Extract the [x, y] coordinate from the center of the cell holding the provided text.  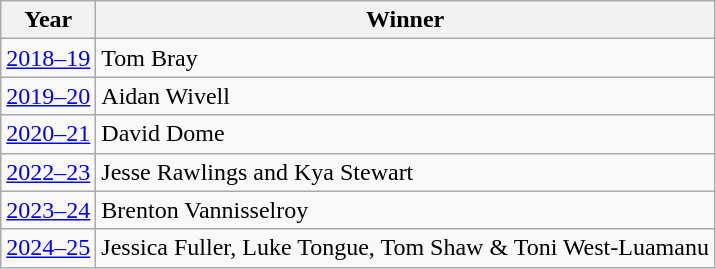
Jesse Rawlings and Kya Stewart [406, 172]
2020–21 [48, 134]
2023–24 [48, 210]
Brenton Vannisselroy [406, 210]
2024–25 [48, 248]
Aidan Wivell [406, 96]
2019–20 [48, 96]
Jessica Fuller, Luke Tongue, Tom Shaw & Toni West-Luamanu [406, 248]
Year [48, 20]
2022–23 [48, 172]
Tom Bray [406, 58]
Winner [406, 20]
2018–19 [48, 58]
David Dome [406, 134]
